Provide the (x, y) coordinate of the cell's center where the given text is located.  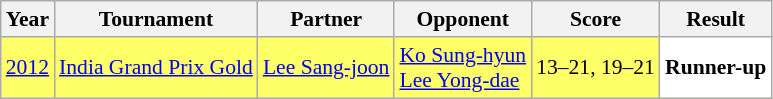
Lee Sang-joon (326, 68)
Result (716, 19)
India Grand Prix Gold (156, 68)
Opponent (462, 19)
13–21, 19–21 (596, 68)
Tournament (156, 19)
2012 (28, 68)
Runner-up (716, 68)
Year (28, 19)
Score (596, 19)
Ko Sung-hyun Lee Yong-dae (462, 68)
Partner (326, 19)
